Return [X, Y] of the center of cell containing provided text 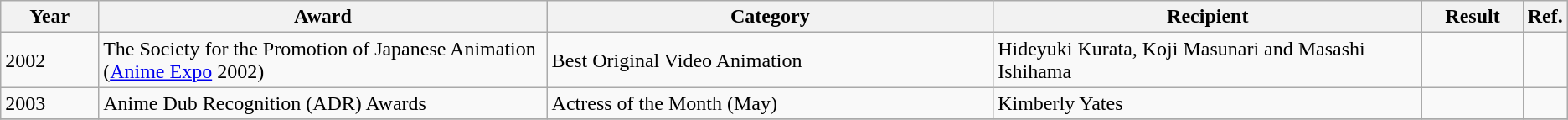
2002 [50, 60]
Kimberly Yates [1208, 103]
Anime Dub Recognition (ADR) Awards [323, 103]
The Society for the Promotion of Japanese Animation (Anime Expo 2002) [323, 60]
2003 [50, 103]
Year [50, 17]
Recipient [1208, 17]
Actress of the Month (May) [771, 103]
Award [323, 17]
Hideyuki Kurata, Koji Masunari and Masashi Ishihama [1208, 60]
Category [771, 17]
Result [1473, 17]
Ref. [1545, 17]
Best Original Video Animation [771, 60]
